Search for the cell housing the specified text and yield its (x, y) center coordinate. 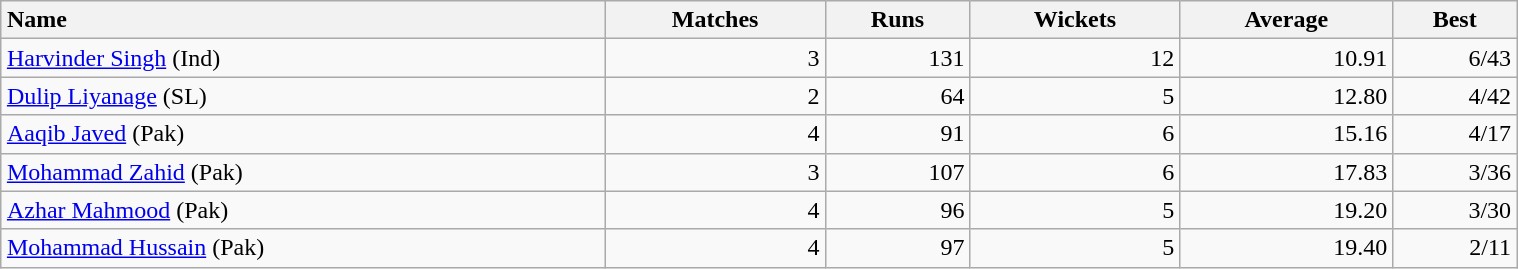
97 (898, 248)
17.83 (1286, 172)
12 (1075, 58)
19.20 (1286, 210)
2 (715, 96)
12.80 (1286, 96)
91 (898, 134)
107 (898, 172)
Azhar Mahmood (Pak) (303, 210)
Mohammad Hussain (Pak) (303, 248)
4/17 (1455, 134)
Matches (715, 20)
2/11 (1455, 248)
Aaqib Javed (Pak) (303, 134)
Dulip Liyanage (SL) (303, 96)
19.40 (1286, 248)
10.91 (1286, 58)
Harvinder Singh (Ind) (303, 58)
4/42 (1455, 96)
6/43 (1455, 58)
3/30 (1455, 210)
3/36 (1455, 172)
96 (898, 210)
Mohammad Zahid (Pak) (303, 172)
Average (1286, 20)
Runs (898, 20)
Name (303, 20)
64 (898, 96)
131 (898, 58)
Wickets (1075, 20)
15.16 (1286, 134)
Best (1455, 20)
